Detect which cell encompasses the target text, then output its [X, Y] center coordinate. 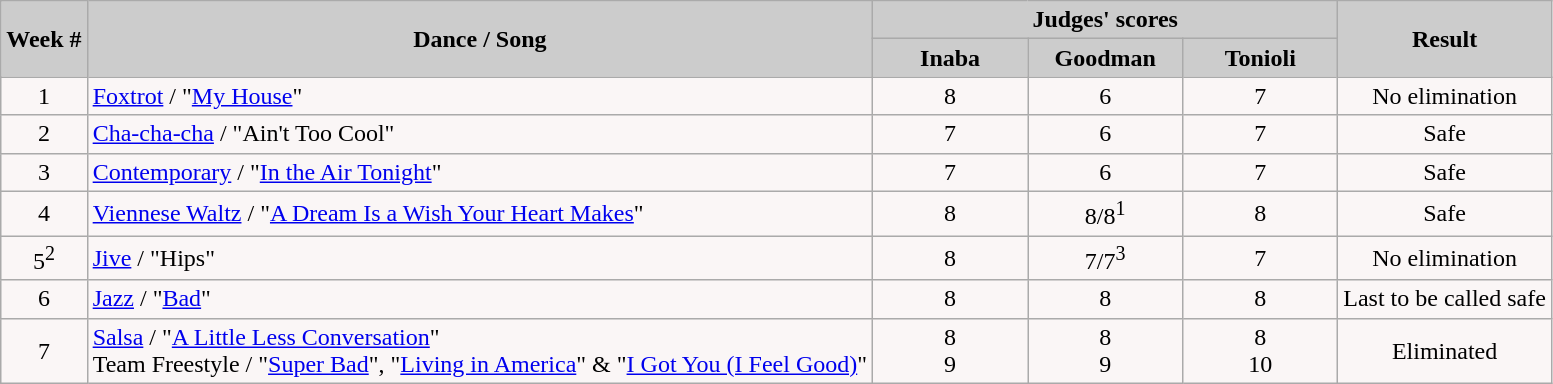
Viennese Waltz / "A Dream Is a Wish Your Heart Makes" [480, 214]
4 [44, 214]
Eliminated [1445, 350]
Foxtrot / "My House" [480, 96]
Inaba [950, 58]
Salsa / "A Little Less Conversation"Team Freestyle / "Super Bad", "Living in America" & "I Got You (I Feel Good)" [480, 350]
Tonioli [1260, 58]
Jive / "Hips" [480, 258]
Cha-cha-cha / "Ain't Too Cool" [480, 134]
Dance / Song [480, 39]
52 [44, 258]
7/73 [1106, 258]
1 [44, 96]
Goodman [1106, 58]
Last to be called safe [1445, 299]
8/81 [1106, 214]
Jazz / "Bad" [480, 299]
Result [1445, 39]
2 [44, 134]
Judges' scores [1106, 20]
3 [44, 172]
Week # [44, 39]
Contemporary / "In the Air Tonight" [480, 172]
810 [1260, 350]
